Detect which cell encompasses the target text, then output its [X, Y] center coordinate. 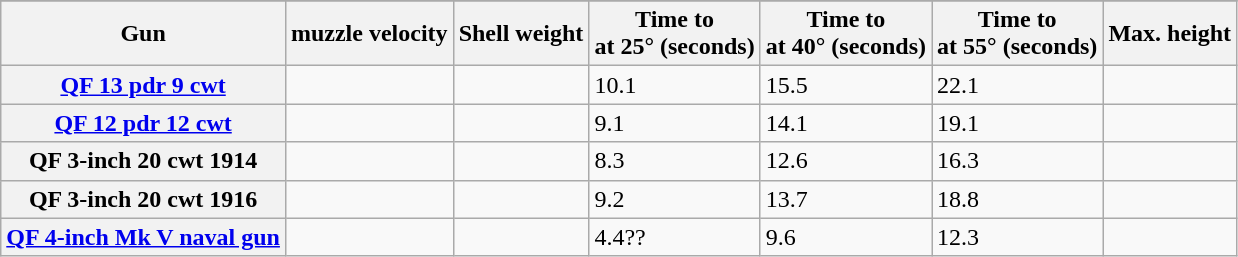
QF 3-inch 20 cwt 1916 [144, 199]
Shell weight [521, 34]
16.3 [1018, 161]
13.7 [846, 199]
22.1 [1018, 85]
12.6 [846, 161]
19.1 [1018, 123]
9.1 [674, 123]
Time to at 40° (seconds) [846, 34]
QF 13 pdr 9 cwt [144, 85]
14.1 [846, 123]
9.2 [674, 199]
QF 4-inch Mk V naval gun [144, 237]
18.8 [1018, 199]
QF 12 pdr 12 cwt [144, 123]
8.3 [674, 161]
10.1 [674, 85]
12.3 [1018, 237]
Max. height [1170, 34]
Time to at 25° (seconds) [674, 34]
Gun [144, 34]
15.5 [846, 85]
4.4?? [674, 237]
9.6 [846, 237]
Time to at 55° (seconds) [1018, 34]
muzzle velocity [369, 34]
QF 3-inch 20 cwt 1914 [144, 161]
